Determine the (X, Y) coordinate at the center of the cell enclosing the given text.  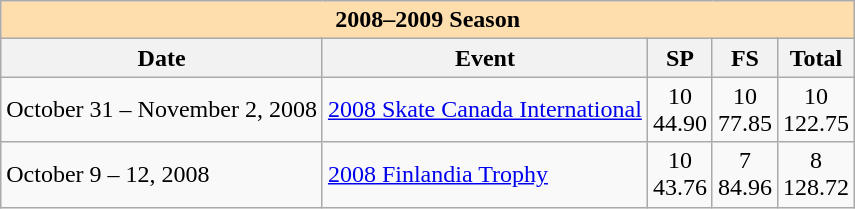
October 31 – November 2, 2008 (162, 110)
Event (484, 58)
Date (162, 58)
10 43.76 (680, 174)
10 44.90 (680, 110)
Total (816, 58)
2008 Skate Canada International (484, 110)
7 84.96 (744, 174)
October 9 – 12, 2008 (162, 174)
8 128.72 (816, 174)
FS (744, 58)
10 122.75 (816, 110)
2008–2009 Season (428, 20)
SP (680, 58)
10 77.85 (744, 110)
2008 Finlandia Trophy (484, 174)
